For the text-containing cell, return its midpoint in [X, Y] coordinate format. 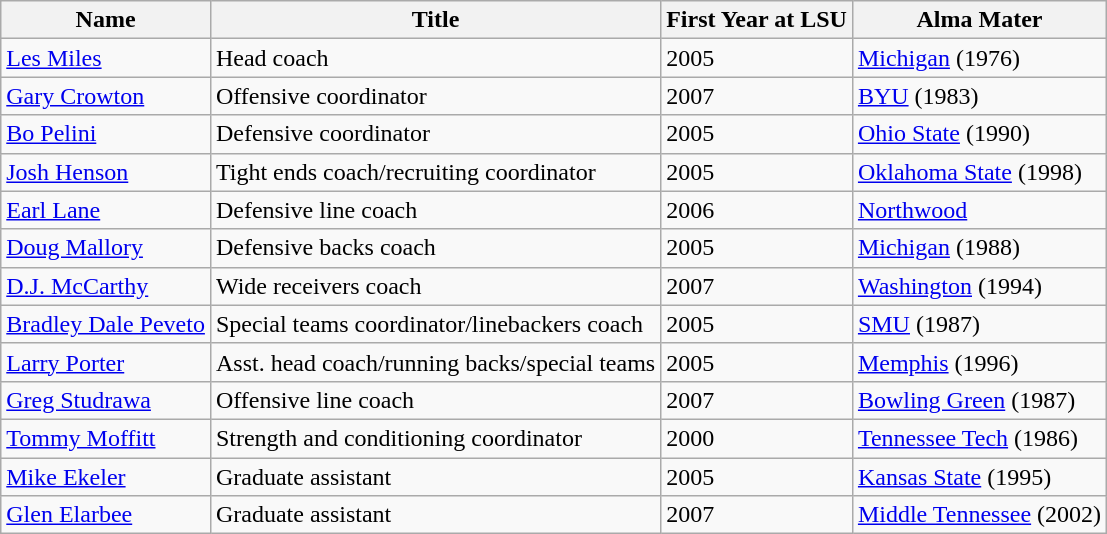
Defensive line coach [435, 210]
Head coach [435, 58]
Name [106, 20]
Doug Mallory [106, 248]
Michigan (1976) [979, 58]
SMU (1987) [979, 324]
Defensive coordinator [435, 134]
Kansas State (1995) [979, 477]
Mike Ekeler [106, 477]
Northwood [979, 210]
Glen Elarbee [106, 515]
Special teams coordinator/linebackers coach [435, 324]
D.J. McCarthy [106, 286]
Tommy Moffitt [106, 438]
Larry Porter [106, 362]
Bradley Dale Peveto [106, 324]
Offensive coordinator [435, 96]
Gary Crowton [106, 96]
Michigan (1988) [979, 248]
Memphis (1996) [979, 362]
Bowling Green (1987) [979, 400]
Les Miles [106, 58]
Washington (1994) [979, 286]
Title [435, 20]
Earl Lane [106, 210]
First Year at LSU [757, 20]
2000 [757, 438]
Defensive backs coach [435, 248]
Strength and conditioning coordinator [435, 438]
Ohio State (1990) [979, 134]
Josh Henson [106, 172]
Greg Studrawa [106, 400]
Asst. head coach/running backs/special teams [435, 362]
Tight ends coach/recruiting coordinator [435, 172]
Wide receivers coach [435, 286]
Middle Tennessee (2002) [979, 515]
Offensive line coach [435, 400]
BYU (1983) [979, 96]
Alma Mater [979, 20]
Bo Pelini [106, 134]
2006 [757, 210]
Tennessee Tech (1986) [979, 438]
Oklahoma State (1998) [979, 172]
